Determine the (X, Y) coordinate at the center of the cell enclosing the given text.  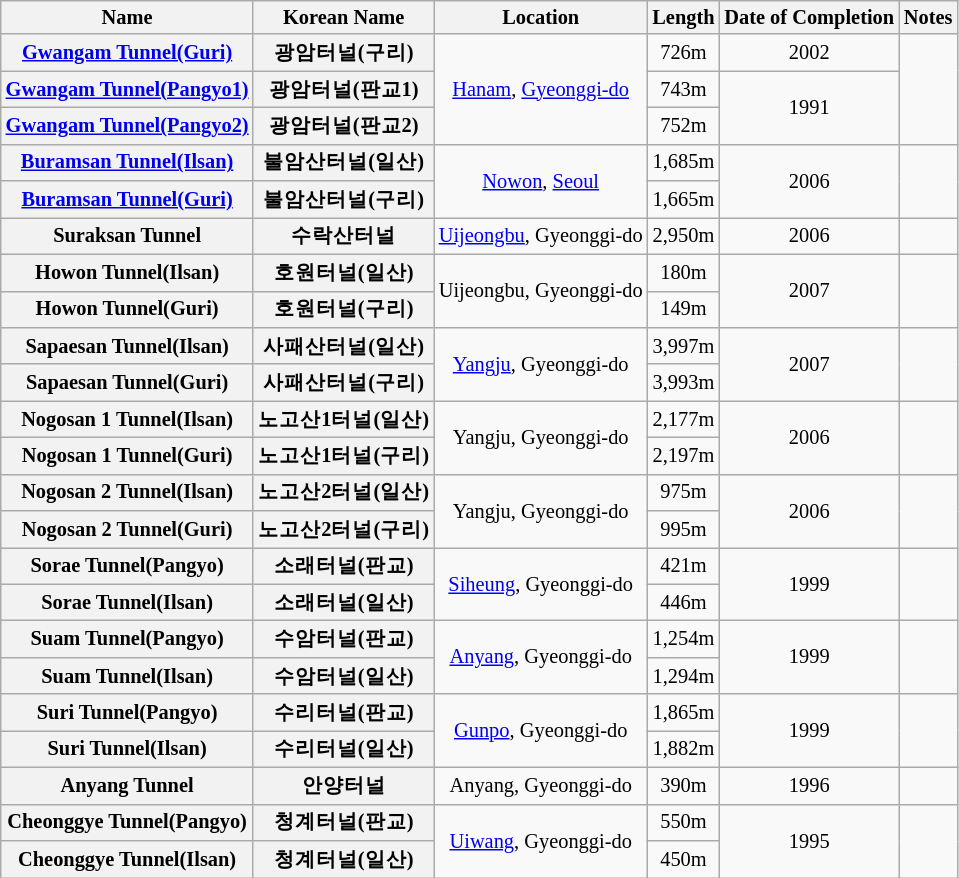
Suri Tunnel(Ilsan) (128, 748)
Suri Tunnel(Pangyo) (128, 712)
Gunpo, Gyeonggi-do (541, 730)
1,882m (683, 748)
1,254m (683, 638)
Howon Tunnel(Ilsan) (128, 272)
불암산터널(일산) (343, 162)
Sapaesan Tunnel(Guri) (128, 382)
2,177m (683, 420)
1,865m (683, 712)
Name (128, 17)
노고산2터널(구리) (343, 530)
1,665m (683, 200)
Gwangam Tunnel(Guri) (128, 52)
3,997m (683, 346)
1996 (809, 786)
421m (683, 566)
Korean Name (343, 17)
752m (683, 126)
Nogosan 2 Tunnel(Guri) (128, 530)
호원터널(구리) (343, 310)
노고산2터널(일산) (343, 492)
2,950m (683, 236)
2,197m (683, 456)
Buramsan Tunnel(Guri) (128, 200)
Suam Tunnel(Ilsan) (128, 676)
Sapaesan Tunnel(Ilsan) (128, 346)
Suraksan Tunnel (128, 236)
사패산터널(일산) (343, 346)
726m (683, 52)
995m (683, 530)
Length (683, 17)
1995 (809, 840)
수암터널(판교) (343, 638)
수암터널(일산) (343, 676)
소래터널(판교) (343, 566)
Gwangam Tunnel(Pangyo1) (128, 90)
Location (541, 17)
2002 (809, 52)
Buramsan Tunnel(Ilsan) (128, 162)
노고산1터널(구리) (343, 456)
Siheung, Gyeonggi-do (541, 584)
180m (683, 272)
청계터널(일산) (343, 858)
Sorae Tunnel(Pangyo) (128, 566)
안양터널 (343, 786)
390m (683, 786)
광암터널(구리) (343, 52)
975m (683, 492)
1,294m (683, 676)
불암산터널(구리) (343, 200)
Cheonggye Tunnel(Ilsan) (128, 858)
1991 (809, 108)
호원터널(일산) (343, 272)
Date of Completion (809, 17)
Gwangam Tunnel(Pangyo2) (128, 126)
3,993m (683, 382)
소래터널(일산) (343, 602)
Nogosan 1 Tunnel(Guri) (128, 456)
광암터널(판교1) (343, 90)
Nogosan 1 Tunnel(Ilsan) (128, 420)
149m (683, 310)
Anyang Tunnel (128, 786)
1,685m (683, 162)
청계터널(판교) (343, 822)
사패산터널(구리) (343, 382)
550m (683, 822)
Suam Tunnel(Pangyo) (128, 638)
Howon Tunnel(Guri) (128, 310)
수락산터널 (343, 236)
Nowon, Seoul (541, 180)
743m (683, 90)
광암터널(판교2) (343, 126)
Notes (928, 17)
노고산1터널(일산) (343, 420)
Cheonggye Tunnel(Pangyo) (128, 822)
446m (683, 602)
수리터널(일산) (343, 748)
수리터널(판교) (343, 712)
Uiwang, Gyeonggi-do (541, 840)
Nogosan 2 Tunnel(Ilsan) (128, 492)
Hanam, Gyeonggi-do (541, 89)
450m (683, 858)
Sorae Tunnel(Ilsan) (128, 602)
